Output the (X, Y) coordinate of the center of the cell containing the given text.  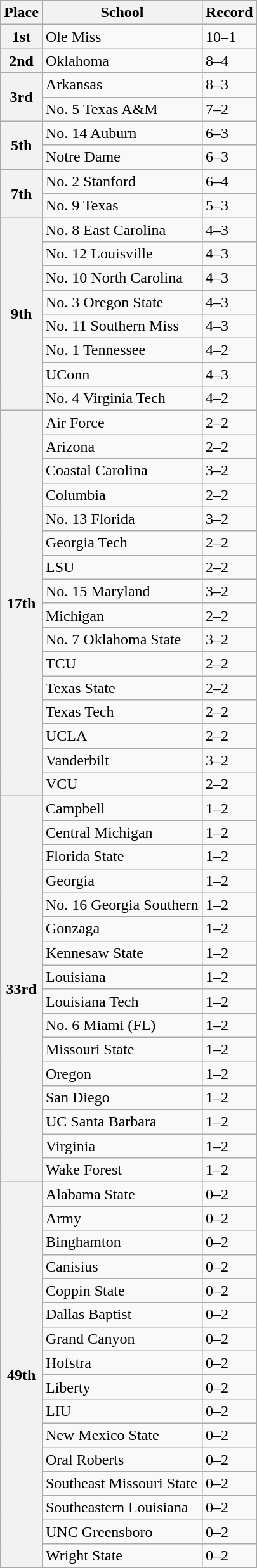
No. 8 East Carolina (122, 229)
Arkansas (122, 85)
VCU (122, 784)
49th (22, 1375)
Georgia (122, 881)
Wake Forest (122, 1170)
5th (22, 145)
LIU (122, 1411)
10–1 (229, 37)
No. 9 Texas (122, 205)
Louisiana Tech (122, 1001)
School (122, 13)
Record (229, 13)
UCLA (122, 736)
Virginia (122, 1146)
Army (122, 1218)
Coppin State (122, 1291)
San Diego (122, 1098)
No. 10 North Carolina (122, 277)
Oklahoma (122, 61)
2nd (22, 61)
No. 4 Virginia Tech (122, 398)
No. 14 Auburn (122, 133)
Hofstra (122, 1363)
No. 11 Southern Miss (122, 326)
No. 15 Maryland (122, 591)
No. 3 Oregon State (122, 302)
Liberty (122, 1387)
Central Michigan (122, 832)
Canisius (122, 1266)
No. 16 Georgia Southern (122, 905)
Missouri State (122, 1049)
Southeast Missouri State (122, 1484)
Oral Roberts (122, 1459)
3rd (22, 97)
Vanderbilt (122, 760)
8–4 (229, 61)
No. 6 Miami (FL) (122, 1025)
Alabama State (122, 1194)
Ole Miss (122, 37)
Arizona (122, 447)
No. 7 Oklahoma State (122, 639)
Place (22, 13)
Southeastern Louisiana (122, 1508)
Texas State (122, 687)
Florida State (122, 857)
Coastal Carolina (122, 471)
Grand Canyon (122, 1339)
Campbell (122, 808)
New Mexico State (122, 1435)
Texas Tech (122, 712)
No. 12 Louisville (122, 253)
UNC Greensboro (122, 1532)
Dallas Baptist (122, 1315)
Kennesaw State (122, 953)
Michigan (122, 615)
33rd (22, 990)
TCU (122, 663)
5–3 (229, 205)
9th (22, 314)
Air Force (122, 423)
Columbia (122, 495)
No. 5 Texas A&M (122, 109)
Gonzaga (122, 929)
Wright State (122, 1556)
Georgia Tech (122, 543)
LSU (122, 567)
No. 13 Florida (122, 519)
17th (22, 603)
8–3 (229, 85)
Oregon (122, 1074)
Notre Dame (122, 157)
UConn (122, 374)
No. 2 Stanford (122, 181)
7–2 (229, 109)
1st (22, 37)
Binghamton (122, 1242)
6–4 (229, 181)
UC Santa Barbara (122, 1122)
7th (22, 193)
No. 1 Tennessee (122, 350)
Louisiana (122, 977)
